Detect which cell encompasses the target text, then output its [x, y] center coordinate. 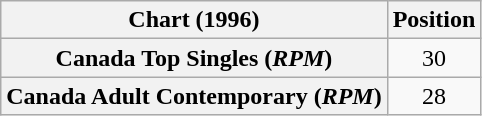
28 [434, 96]
30 [434, 58]
Canada Top Singles (RPM) [194, 58]
Canada Adult Contemporary (RPM) [194, 96]
Position [434, 20]
Chart (1996) [194, 20]
